Detect which cell encompasses the target text, then output its [X, Y] center coordinate. 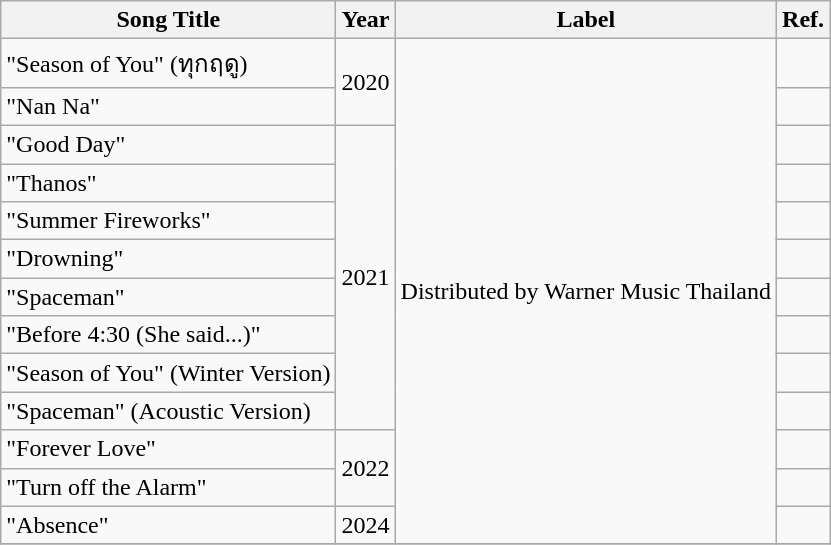
2020 [366, 82]
Year [366, 20]
2024 [366, 525]
"Nan Na" [168, 106]
2021 [366, 277]
Ref. [804, 20]
"Before 4:30 (She said...)" [168, 335]
2022 [366, 468]
Distributed by Warner Music Thailand [586, 292]
Song Title [168, 20]
"Season of You" (Winter Version) [168, 373]
"Season of You" (ทุกฤดู) [168, 64]
"Turn off the Alarm" [168, 487]
"Absence" [168, 525]
"Drowning" [168, 259]
"Spaceman" [168, 297]
"Forever Love" [168, 449]
"Summer Fireworks" [168, 221]
"Good Day" [168, 144]
"Spaceman" (Acoustic Version) [168, 411]
"Thanos" [168, 183]
Label [586, 20]
